Search for the cell housing the specified text and yield its (X, Y) center coordinate. 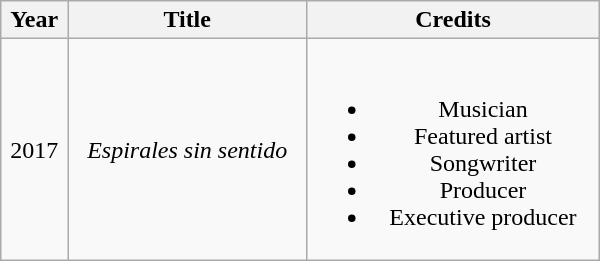
MusicianFeatured artistSongwriterProducerExecutive producer (454, 150)
Credits (454, 20)
Year (34, 20)
2017 (34, 150)
Espirales sin sentido (188, 150)
Title (188, 20)
